Extract the (x, y) coordinate from the center of the cell holding the provided text.  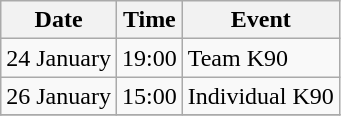
15:00 (149, 96)
Time (149, 20)
24 January (59, 58)
Individual K90 (260, 96)
Team K90 (260, 58)
Event (260, 20)
19:00 (149, 58)
Date (59, 20)
26 January (59, 96)
